Extract the [X, Y] coordinate from the center of the cell holding the provided text.  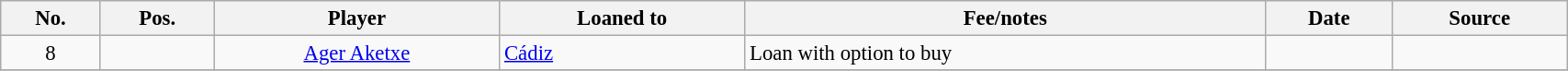
8 [51, 53]
Source [1480, 18]
Pos. [157, 18]
Loaned to [623, 18]
Fee/notes [1005, 18]
No. [51, 18]
Cádiz [623, 53]
Ager Aketxe [356, 53]
Loan with option to buy [1005, 53]
Date [1329, 18]
Player [356, 18]
